Identify which cell holds the provided text, then report its [X, Y] central coordinate. 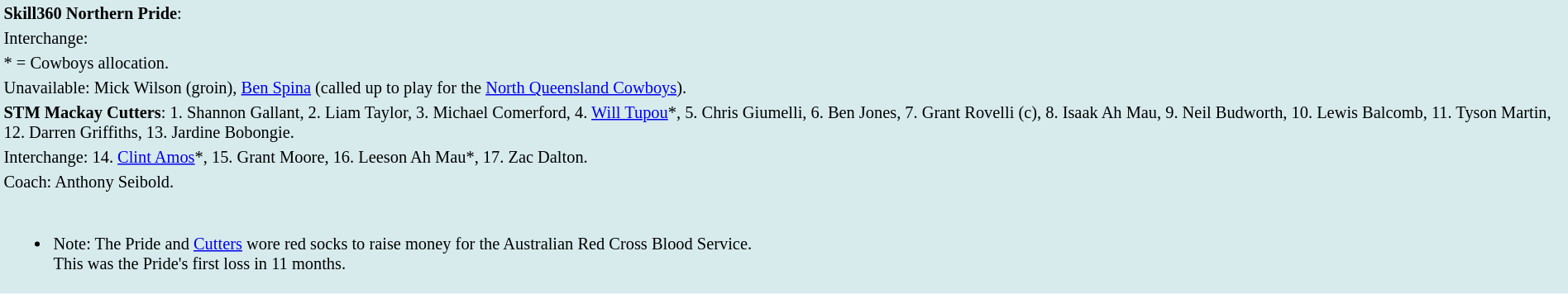
Skill360 Northern Pride: [784, 13]
* = Cowboys allocation. [784, 63]
Interchange: 14. Clint Amos*, 15. Grant Moore, 16. Leeson Ah Mau*, 17. Zac Dalton. [784, 157]
Unavailable: Mick Wilson (groin), Ben Spina (called up to play for the North Queensland Cowboys). [784, 88]
Interchange: [784, 38]
Note: The Pride and Cutters wore red socks to raise money for the Australian Red Cross Blood Service.This was the Pride's first loss in 11 months. [784, 244]
Coach: Anthony Seibold. [784, 182]
